Return [X, Y] of the center of cell containing provided text 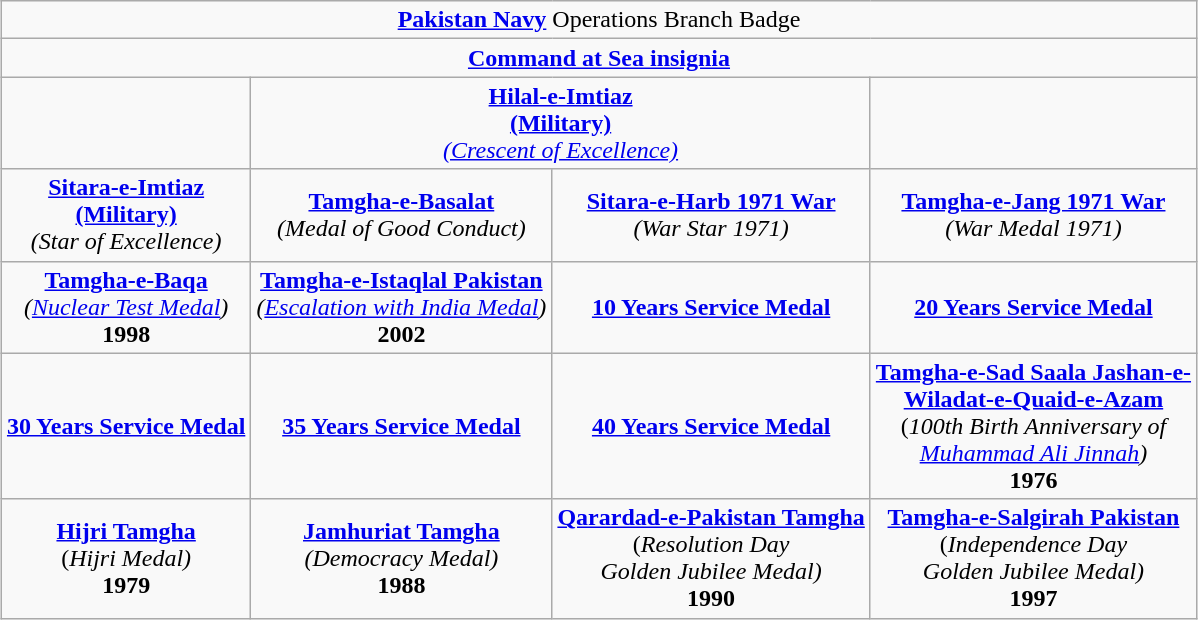
Sitara-e-Imtiaz(Military)(Star of Excellence) [126, 215]
35 Years Service Medal [402, 426]
Qarardad-e-Pakistan Tamgha(Resolution DayGolden Jubilee Medal)1990 [711, 558]
Pakistan Navy Operations Branch Badge [598, 20]
10 Years Service Medal [711, 307]
Hijri Tamgha(Hijri Medal)1979 [126, 558]
20 Years Service Medal [1033, 307]
40 Years Service Medal [711, 426]
Tamgha-e-Sad Saala Jashan-e-Wiladat-e-Quaid-e-Azam(100th Birth Anniversary ofMuhammad Ali Jinnah)1976 [1033, 426]
Tamgha-e-Jang 1971 War(War Medal 1971) [1033, 215]
Hilal-e-Imtiaz(Military)(Crescent of Excellence) [560, 123]
Tamgha-e-Salgirah Pakistan(Independence DayGolden Jubilee Medal)1997 [1033, 558]
Command at Sea insignia [598, 58]
30 Years Service Medal [126, 426]
Sitara-e-Harb 1971 War(War Star 1971) [711, 215]
Tamgha-e-Istaqlal Pakistan(Escalation with India Medal)2002 [402, 307]
Jamhuriat Tamgha(Democracy Medal)1988 [402, 558]
Tamgha-e-Baqa(Nuclear Test Medal)1998 [126, 307]
Tamgha-e-Basalat(Medal of Good Conduct) [402, 215]
